Pinpoint the cell where the given text exists, returning its [x, y] midpoint coordinate. 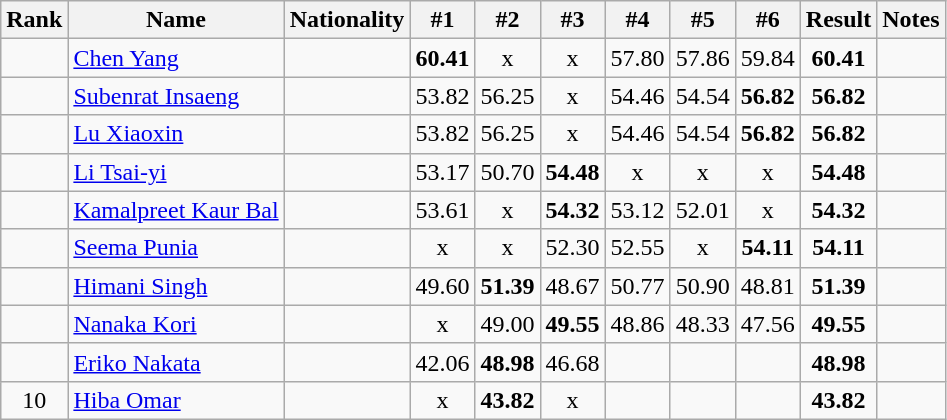
Chen Yang [176, 58]
Kamalpreet Kaur Bal [176, 210]
Eriko Nakata [176, 362]
48.86 [638, 324]
46.68 [572, 362]
Li Tsai-yi [176, 172]
48.81 [768, 286]
Name [176, 20]
Subenrat Insaeng [176, 96]
57.80 [638, 58]
42.06 [442, 362]
52.55 [638, 248]
50.77 [638, 286]
#3 [572, 20]
52.01 [702, 210]
10 [34, 400]
47.56 [768, 324]
48.67 [572, 286]
Rank [34, 20]
#5 [702, 20]
49.60 [442, 286]
50.70 [508, 172]
#4 [638, 20]
53.61 [442, 210]
Lu Xiaoxin [176, 134]
#1 [442, 20]
#6 [768, 20]
50.90 [702, 286]
Himani Singh [176, 286]
57.86 [702, 58]
52.30 [572, 248]
Notes [911, 20]
Nationality [347, 20]
Hiba Omar [176, 400]
49.00 [508, 324]
Result [838, 20]
53.17 [442, 172]
#2 [508, 20]
59.84 [768, 58]
Seema Punia [176, 248]
53.12 [638, 210]
48.33 [702, 324]
Nanaka Kori [176, 324]
